Capture the cell that displays the provided text and extract its [x, y] central coordinate. 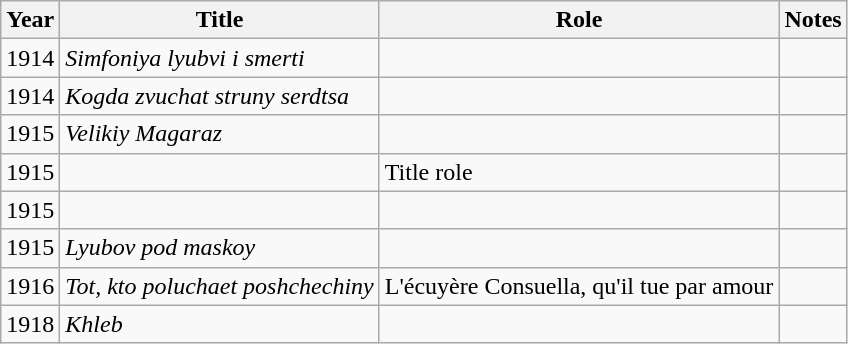
Year [30, 20]
L'écuyère Consuella, qu'il tue par amour [579, 286]
Title role [579, 172]
Simfoniya lyubvi i smerti [220, 58]
Lyubov pod maskoy [220, 248]
1918 [30, 324]
Role [579, 20]
Tot, kto poluchaet poshchechiny [220, 286]
Title [220, 20]
Velikiy Magaraz [220, 134]
1916 [30, 286]
Kogda zvuchat struny serdtsa [220, 96]
Notes [813, 20]
Khleb [220, 324]
